Determine the (X, Y) coordinate at the center of the cell enclosing the given text.  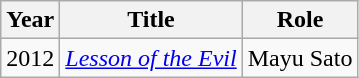
2012 (30, 58)
Role (300, 20)
Year (30, 20)
Lesson of the Evil (151, 58)
Title (151, 20)
Mayu Sato (300, 58)
